Determine the (x, y) coordinate at the center of the cell enclosing the given text.  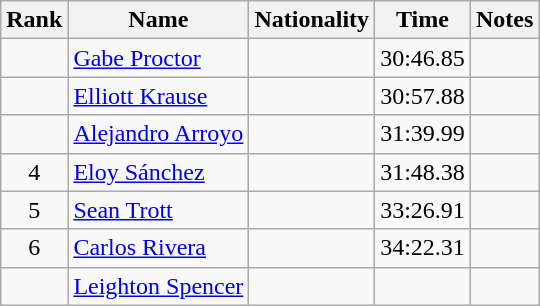
Eloy Sánchez (158, 172)
Name (158, 20)
31:48.38 (423, 172)
Gabe Proctor (158, 58)
Rank (34, 20)
Elliott Krause (158, 96)
Alejandro Arroyo (158, 134)
33:26.91 (423, 210)
4 (34, 172)
Notes (504, 20)
30:46.85 (423, 58)
31:39.99 (423, 134)
Carlos Rivera (158, 248)
Sean Trott (158, 210)
Nationality (312, 20)
5 (34, 210)
6 (34, 248)
30:57.88 (423, 96)
34:22.31 (423, 248)
Leighton Spencer (158, 286)
Time (423, 20)
